Return [X, Y] of the center of cell containing provided text 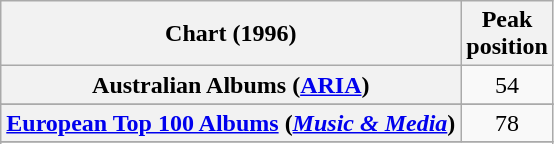
European Top 100 Albums (Music & Media) [231, 123]
78 [507, 123]
Australian Albums (ARIA) [231, 85]
54 [507, 85]
Chart (1996) [231, 34]
Peakposition [507, 34]
